Provide the [x, y] coordinate of the cell's center where the given text is located.  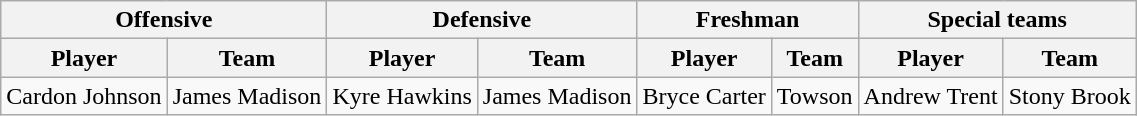
Cardon Johnson [84, 96]
Andrew Trent [930, 96]
Stony Brook [1070, 96]
Special teams [997, 20]
Towson [814, 96]
Defensive [482, 20]
Freshman [748, 20]
Bryce Carter [704, 96]
Kyre Hawkins [402, 96]
Offensive [164, 20]
